From the cell containing the given text, extract its center point as [X, Y] coordinate. 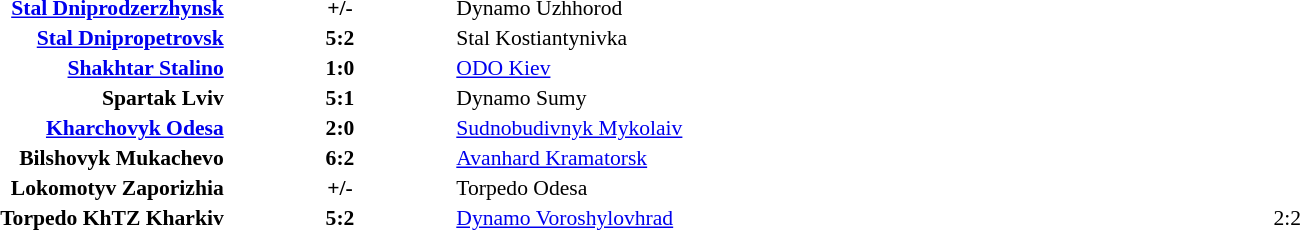
ODO Kiev [644, 68]
Avanhard Kramatorsk [644, 158]
1:0 [340, 68]
6:2 [340, 158]
+/- [340, 188]
2:0 [340, 128]
5:2 [340, 38]
Stal Kostiantynivka [644, 38]
Dynamo Sumy [644, 98]
Sudnobudivnyk Mykolaiv [644, 128]
5:1 [340, 98]
Torpedo Odesa [644, 188]
